Detect which cell encompasses the target text, then output its [X, Y] center coordinate. 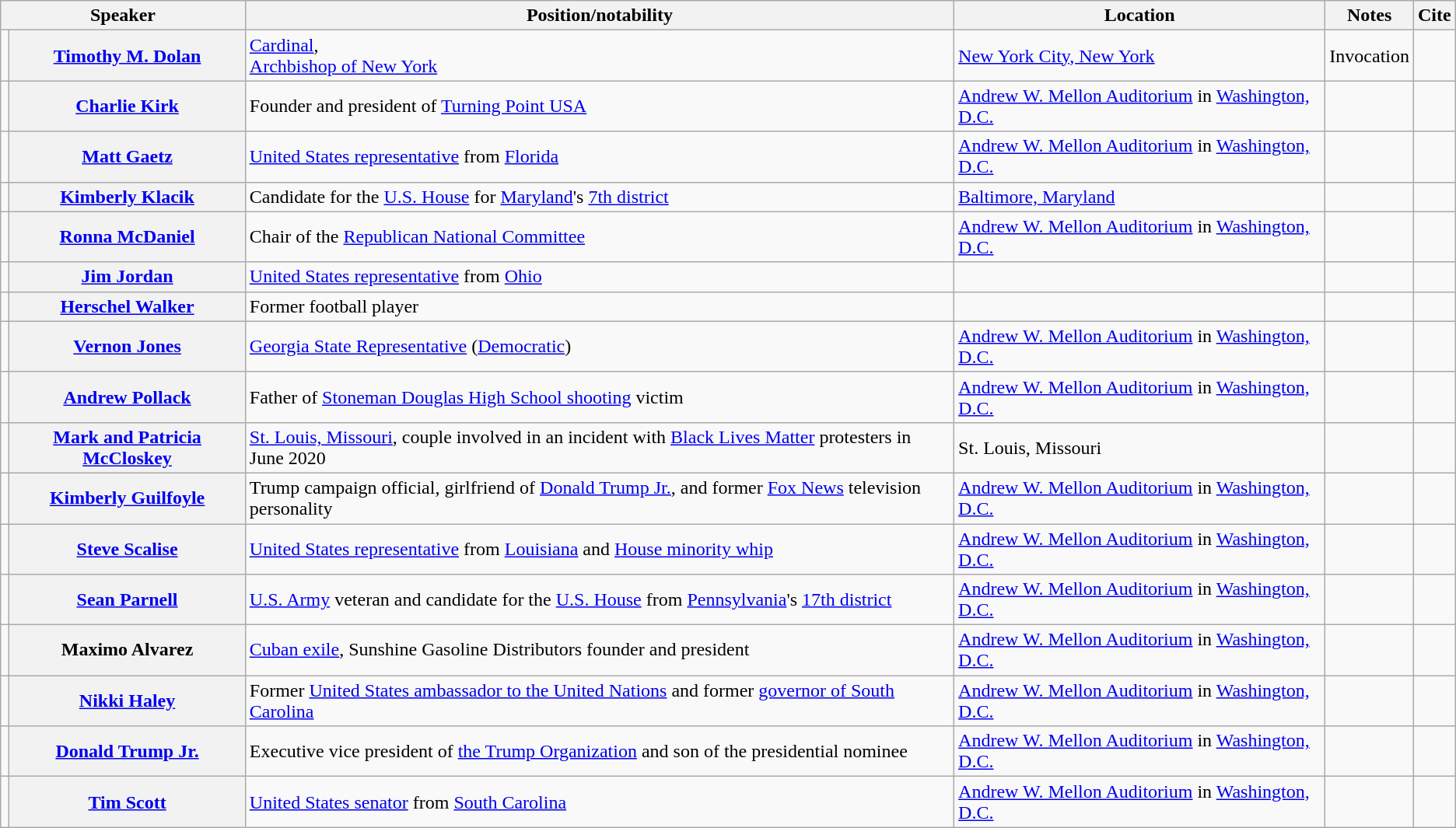
Notes [1370, 16]
United States representative from Louisiana and House minority whip [599, 549]
Baltimore, Maryland [1140, 197]
Steve Scalise [128, 549]
St. Louis, Missouri, couple involved in an incident with Black Lives Matter protesters in June 2020 [599, 448]
Sean Parnell [128, 600]
Mark and Patricia McCloskey [128, 448]
Position/notability [599, 16]
Kimberly Guilfoyle [128, 498]
Jim Jordan [128, 277]
Andrew Pollack [128, 397]
Location [1140, 16]
Charlie Kirk [128, 106]
Executive vice president of the Trump Organization and son of the presidential nominee [599, 751]
Candidate for the U.S. House for Maryland's 7th district [599, 197]
Cardinal,Archbishop of New York [599, 56]
Tim Scott [128, 802]
Trump campaign official, girlfriend of Donald Trump Jr., and former Fox News television personality [599, 498]
Cite [1435, 16]
United States representative from Florida [599, 157]
Timothy M. Dolan [128, 56]
United States representative from Ohio [599, 277]
Ronna McDaniel [128, 236]
Founder and president of Turning Point USA [599, 106]
United States senator from South Carolina [599, 802]
St. Louis, Missouri [1140, 448]
Former United States ambassador to the United Nations and former governor of South Carolina [599, 701]
Father of Stoneman Douglas High School shooting victim [599, 397]
Maximo Alvarez [128, 650]
Kimberly Klacik [128, 197]
U.S. Army veteran and candidate for the U.S. House from Pennsylvania's 17th district [599, 600]
Former football player [599, 306]
Cuban exile, Sunshine Gasoline Distributors founder and president [599, 650]
New York City, New York [1140, 56]
Donald Trump Jr. [128, 751]
Nikki Haley [128, 701]
Speaker [123, 16]
Matt Gaetz [128, 157]
Georgia State Representative (Democratic) [599, 347]
Herschel Walker [128, 306]
Invocation [1370, 56]
Vernon Jones [128, 347]
Chair of the Republican National Committee [599, 236]
